Search for the cell housing the specified text and yield its [x, y] center coordinate. 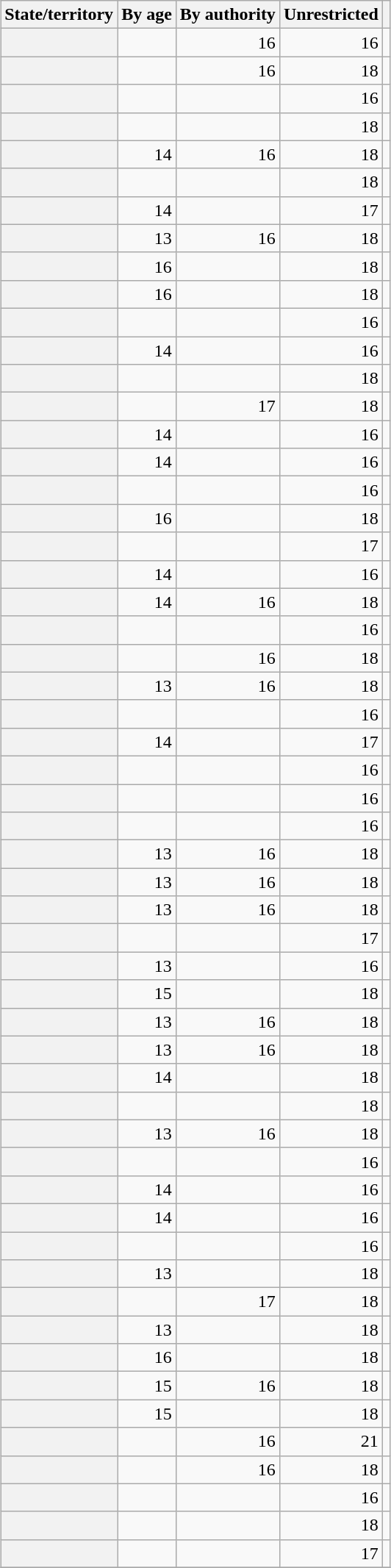
State/territory [59, 15]
By authority [228, 15]
Unrestricted [331, 15]
21 [331, 1442]
By age [147, 15]
